Search for the cell housing the specified text and yield its [x, y] center coordinate. 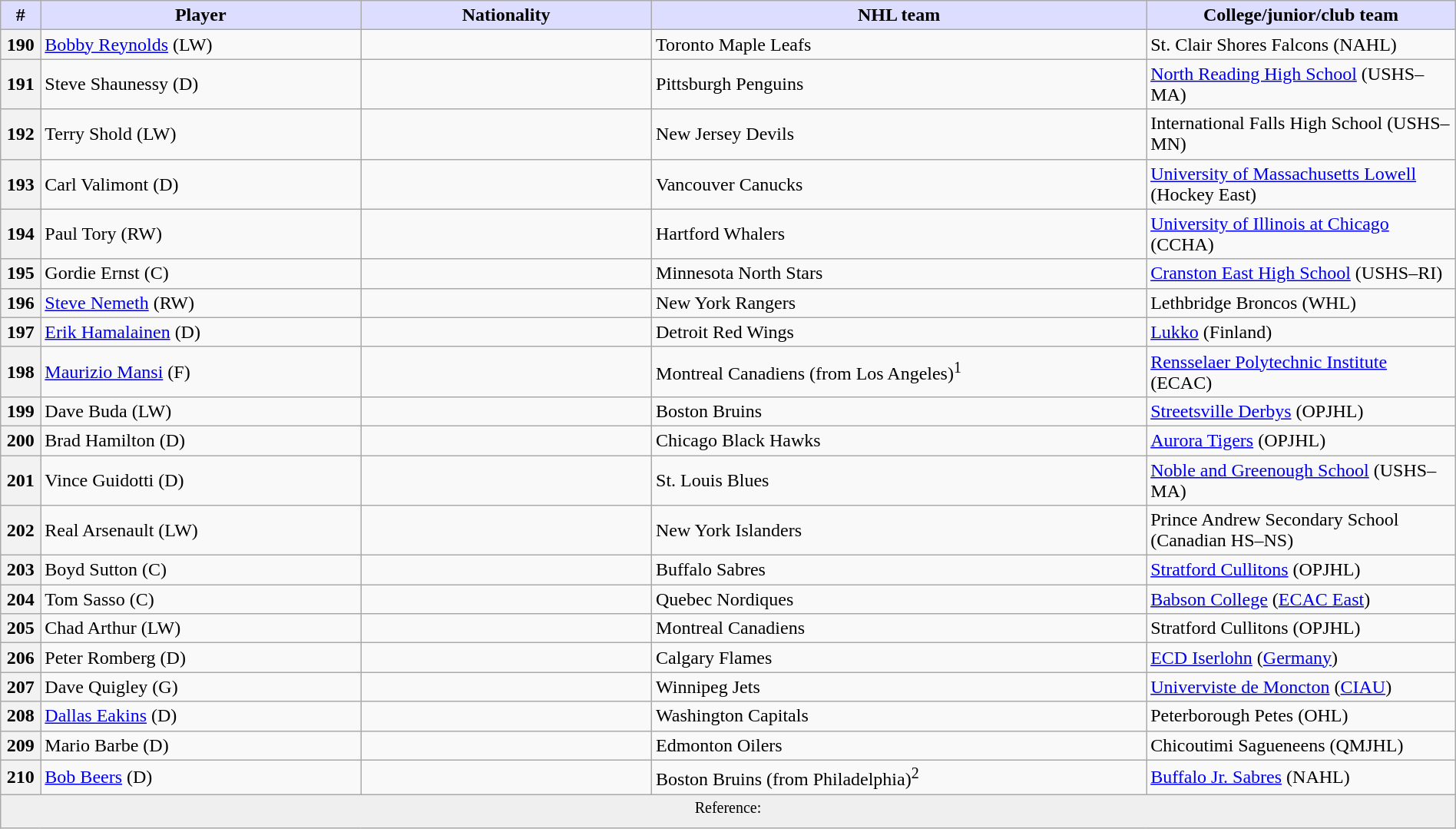
Noble and Greenough School (USHS–MA) [1301, 479]
Buffalo Sabres [899, 570]
Nationality [507, 15]
College/junior/club team [1301, 15]
192 [21, 134]
Real Arsenault (LW) [201, 530]
Calgary Flames [899, 658]
Carl Valimont (D) [201, 184]
209 [21, 745]
Pittsburgh Penguins [899, 85]
Prince Andrew Secondary School (Canadian HS–NS) [1301, 530]
210 [21, 778]
Chad Arthur (LW) [201, 628]
Chicago Black Hawks [899, 440]
Montreal Canadiens (from Los Angeles)1 [899, 372]
Boston Bruins [899, 411]
Washington Capitals [899, 716]
191 [21, 85]
Babson College (ECAC East) [1301, 599]
Terry Shold (LW) [201, 134]
Streetsville Derbys (OPJHL) [1301, 411]
195 [21, 274]
197 [21, 332]
New Jersey Devils [899, 134]
199 [21, 411]
207 [21, 687]
198 [21, 372]
University of Illinois at Chicago (CCHA) [1301, 234]
Bob Beers (D) [201, 778]
Erik Hamalainen (D) [201, 332]
Quebec Nordiques [899, 599]
206 [21, 658]
Boyd Sutton (C) [201, 570]
Montreal Canadiens [899, 628]
Cranston East High School (USHS–RI) [1301, 274]
Tom Sasso (C) [201, 599]
Steve Shaunessy (D) [201, 85]
New York Islanders [899, 530]
Lukko (Finland) [1301, 332]
Bobby Reynolds (LW) [201, 45]
Reference: [728, 811]
190 [21, 45]
Buffalo Jr. Sabres (NAHL) [1301, 778]
New York Rangers [899, 303]
193 [21, 184]
200 [21, 440]
201 [21, 479]
Toronto Maple Leafs [899, 45]
204 [21, 599]
Peter Romberg (D) [201, 658]
North Reading High School (USHS–MA) [1301, 85]
Dallas Eakins (D) [201, 716]
Chicoutimi Sagueneens (QMJHL) [1301, 745]
Lethbridge Broncos (WHL) [1301, 303]
Winnipeg Jets [899, 687]
Vince Guidotti (D) [201, 479]
St. Louis Blues [899, 479]
Minnesota North Stars [899, 274]
University of Massachusetts Lowell (Hockey East) [1301, 184]
Boston Bruins (from Philadelphia)2 [899, 778]
International Falls High School (USHS–MN) [1301, 134]
Gordie Ernst (C) [201, 274]
Maurizio Mansi (F) [201, 372]
Aurora Tigers (OPJHL) [1301, 440]
196 [21, 303]
Peterborough Petes (OHL) [1301, 716]
Steve Nemeth (RW) [201, 303]
208 [21, 716]
ECD Iserlohn (Germany) [1301, 658]
205 [21, 628]
203 [21, 570]
194 [21, 234]
Univerviste de Moncton (CIAU) [1301, 687]
St. Clair Shores Falcons (NAHL) [1301, 45]
Detroit Red Wings [899, 332]
Rensselaer Polytechnic Institute (ECAC) [1301, 372]
Player [201, 15]
Brad Hamilton (D) [201, 440]
Dave Buda (LW) [201, 411]
Paul Tory (RW) [201, 234]
Dave Quigley (G) [201, 687]
Vancouver Canucks [899, 184]
Edmonton Oilers [899, 745]
# [21, 15]
Mario Barbe (D) [201, 745]
Hartford Whalers [899, 234]
202 [21, 530]
NHL team [899, 15]
